From the cell containing the given text, extract its center point as [x, y] coordinate. 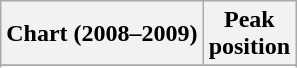
Chart (2008–2009) [102, 34]
Peakposition [249, 34]
